Detect which cell encompasses the target text, then output its (X, Y) center coordinate. 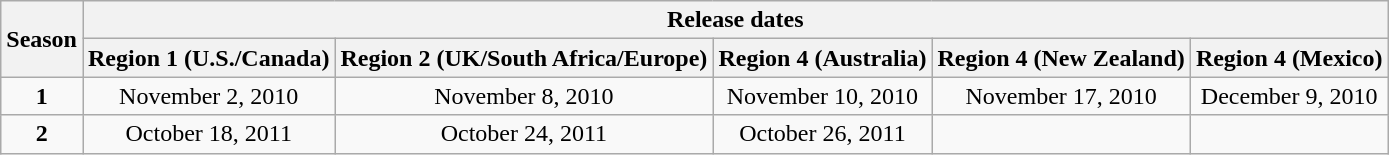
November 10, 2010 (822, 96)
November 2, 2010 (208, 96)
December 9, 2010 (1289, 96)
2 (42, 134)
Region 4 (Australia) (822, 58)
Season (42, 39)
Release dates (735, 20)
October 26, 2011 (822, 134)
November 17, 2010 (1061, 96)
Region 4 (Mexico) (1289, 58)
Region 4 (New Zealand) (1061, 58)
October 24, 2011 (524, 134)
1 (42, 96)
October 18, 2011 (208, 134)
Region 1 (U.S./Canada) (208, 58)
Region 2 (UK/South Africa/Europe) (524, 58)
November 8, 2010 (524, 96)
